Detect which cell encompasses the target text, then output its (x, y) center coordinate. 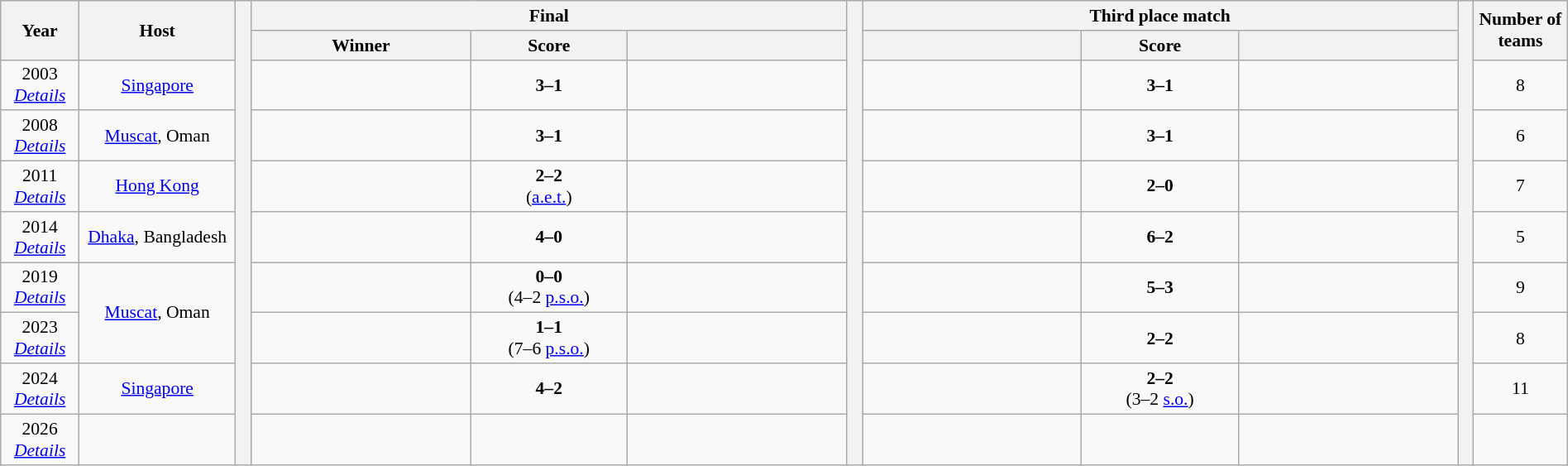
Final (549, 16)
2014Details (40, 237)
Dhaka, Bangladesh (157, 237)
2–2(3–2 s.o.) (1159, 389)
9 (1520, 288)
2003Details (40, 84)
2–2 (1159, 338)
7 (1520, 187)
Year (40, 30)
2–0 (1159, 187)
2008Details (40, 136)
2023Details (40, 338)
11 (1520, 389)
4–2 (549, 389)
6 (1520, 136)
Hong Kong (157, 187)
5 (1520, 237)
Winner (361, 46)
2024Details (40, 389)
2011Details (40, 187)
4–0 (549, 237)
Number of teams (1520, 30)
2026Details (40, 439)
Host (157, 30)
0–0(4–2 p.s.o.) (549, 288)
1–1(7–6 p.s.o.) (549, 338)
2–2(a.e.t.) (549, 187)
5–3 (1159, 288)
Third place match (1160, 16)
2019Details (40, 288)
6–2 (1159, 237)
